Return the [x, y] coordinate for the center point of the cell that contains the specified text.  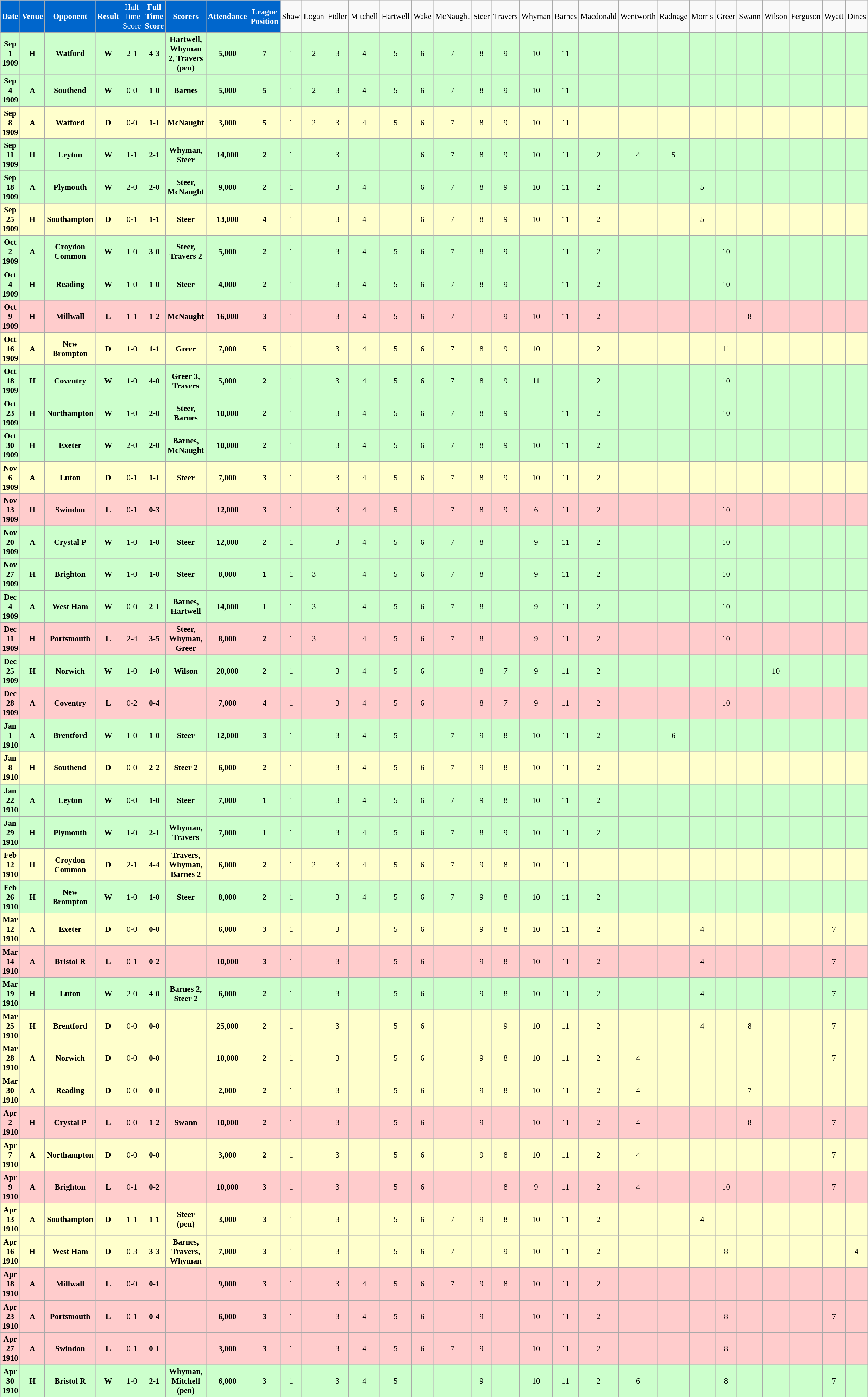
Full Time Score [154, 17]
Apr 2 1910 [10, 1123]
Whyman [536, 17]
Jan 29 1910 [10, 832]
Wentworth [638, 17]
Dec 4 1909 [10, 607]
Apr 9 1910 [10, 1187]
16,000 [227, 316]
4-4 [154, 865]
Sep 18 1909 [10, 187]
Attendance [227, 17]
Sep 8 1909 [10, 123]
Steer, Whyman, Greer [186, 639]
Oct 18 1909 [10, 381]
Scorers [186, 17]
Mar 28 1910 [10, 1058]
Mar 25 1910 [10, 1026]
3-3 [154, 1252]
Steer 2 [186, 768]
Hartwell, Whyman 2, Travers (pen) [186, 54]
Opponent [70, 17]
Whyman, Steer [186, 155]
Logan [314, 17]
Apr 30 1910 [10, 1381]
Nov 13 1909 [10, 510]
Barnes 2, Steer 2 [186, 994]
Oct 2 1909 [10, 252]
Ferguson [806, 17]
Barnes, Travers, Whyman [186, 1252]
Nov 6 1909 [10, 478]
Mar 19 1910 [10, 994]
Sep 11 1909 [10, 155]
Macdonald [598, 17]
Dec 25 1909 [10, 671]
Shaw [291, 17]
25,000 [227, 1026]
3-0 [154, 252]
Barnes, McNaught [186, 445]
Mar 12 1910 [10, 929]
Apr 7 1910 [10, 1155]
Mar 30 1910 [10, 1091]
3-5 [154, 639]
Jan 8 1910 [10, 768]
Morris [703, 17]
Steer, McNaught [186, 187]
Steer (pen) [186, 1220]
Greer 3, Travers [186, 381]
Steer, Travers 2 [186, 252]
Travers, Whyman, Barnes 2 [186, 865]
Sep 4 1909 [10, 91]
Venue [32, 17]
Oct 23 1909 [10, 413]
Steer, Barnes [186, 413]
4-3 [154, 54]
League Position [265, 17]
Apr 13 1910 [10, 1220]
Mar 14 1910 [10, 961]
2,000 [227, 1091]
Feb 12 1910 [10, 865]
Apr 16 1910 [10, 1252]
Whyman, Mitchell (pen) [186, 1381]
Apr 23 1910 [10, 1316]
Apr 18 1910 [10, 1284]
Date [10, 17]
Radnage [673, 17]
Dines [857, 17]
Dec 28 1909 [10, 703]
Half Time Score [132, 17]
20,000 [227, 671]
Oct 16 1909 [10, 349]
4,000 [227, 284]
Fidler [337, 17]
Feb 26 1910 [10, 897]
2-4 [132, 639]
Nov 20 1909 [10, 542]
Travers [505, 17]
Sep 25 1909 [10, 220]
Barnes, Hartwell [186, 607]
Nov 27 1909 [10, 574]
Result [108, 17]
Whyman, Travers [186, 832]
Jan 1 1910 [10, 736]
Oct 4 1909 [10, 284]
Wake [422, 17]
Mitchell [364, 17]
Hartwell [396, 17]
Apr 27 1910 [10, 1348]
13,000 [227, 220]
Sep 1 1909 [10, 54]
Wyatt [834, 17]
Oct 30 1909 [10, 445]
Oct 9 1909 [10, 316]
Jan 22 1910 [10, 800]
Dec 11 1909 [10, 639]
2-2 [154, 768]
